Provide the (X, Y) coordinate of the cell's center where the given text is located.  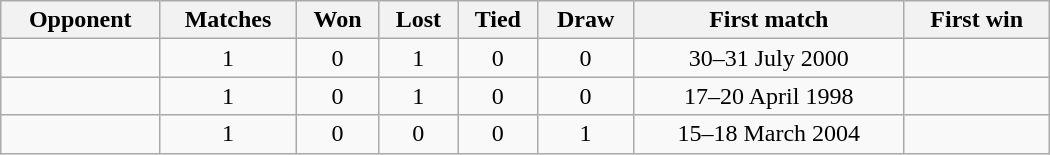
Lost (418, 20)
Tied (498, 20)
Won (338, 20)
First win (976, 20)
Matches (228, 20)
Opponent (80, 20)
15–18 March 2004 (768, 134)
30–31 July 2000 (768, 58)
First match (768, 20)
Draw (586, 20)
17–20 April 1998 (768, 96)
